From the cell containing the given text, extract its center point as (x, y) coordinate. 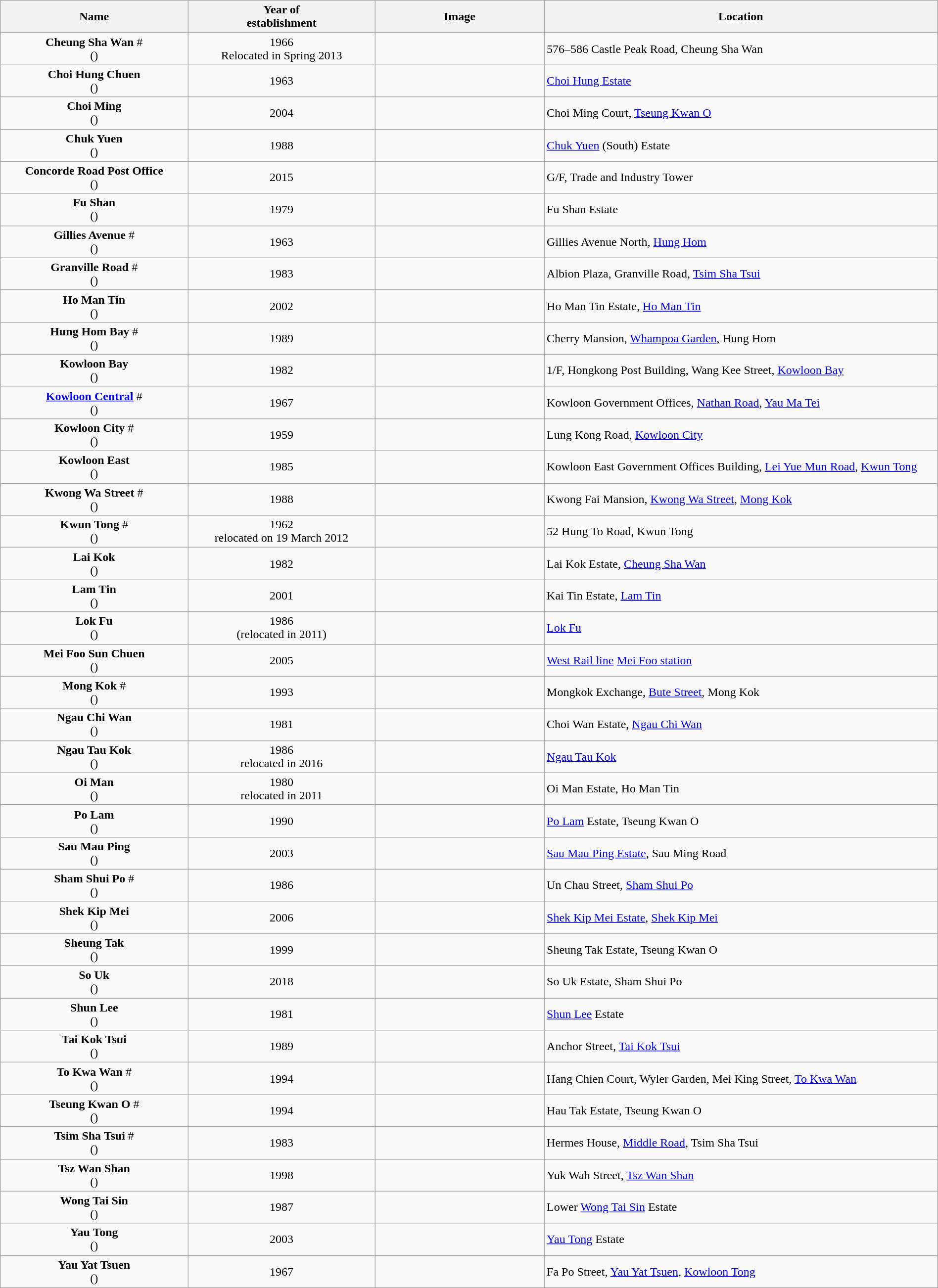
Lam Tin() (94, 596)
1/F, Hongkong Post Building, Wang Kee Street, Kowloon Bay (741, 370)
Mongkok Exchange, Bute Street, Mong Kok (741, 692)
Ho Man Tin Estate, Ho Man Tin (741, 306)
1999 (282, 950)
Anchor Street, Tai Kok Tsui (741, 1047)
Sau Mau Ping Estate, Sau Ming Road (741, 853)
Sau Mau Ping() (94, 853)
Kowloon East() (94, 467)
Name (94, 17)
1990 (282, 821)
Choi Wan Estate, Ngau Chi Wan (741, 724)
Choi Hung Estate (741, 81)
Oi Man Estate, Ho Man Tin (741, 788)
West Rail line Mei Foo station (741, 660)
Lai Kok Estate, Cheung Sha Wan (741, 564)
1987 (282, 1207)
Shun Lee Estate (741, 1014)
1979 (282, 210)
1986relocated in 2016 (282, 757)
Location (741, 17)
G/F, Trade and Industry Tower (741, 177)
2001 (282, 596)
Sheung Tak() (94, 950)
1966Relocated in Spring 2013 (282, 48)
Fu Shan Estate (741, 210)
Cheung Sha Wan #() (94, 48)
Tai Kok Tsui() (94, 1047)
Un Chau Street, Sham Shui Po (741, 885)
Kowloon Bay() (94, 370)
1959 (282, 435)
Ngau Tau Kok (741, 757)
Oi Man() (94, 788)
Lok Fu (741, 628)
Gillies Avenue #() (94, 241)
2005 (282, 660)
Albion Plaza, Granville Road, Tsim Sha Tsui (741, 274)
Yuk Wah Street, Tsz Wan Shan (741, 1175)
Granville Road #() (94, 274)
2018 (282, 982)
Choi Ming Court, Tseung Kwan O (741, 113)
Wong Tai Sin() (94, 1207)
Hau Tak Estate, Tseung Kwan O (741, 1111)
Hermes House, Middle Road, Tsim Sha Tsui (741, 1143)
Hang Chien Court, Wyler Garden, Mei King Street, To Kwa Wan (741, 1078)
Lok Fu() (94, 628)
Kwong Wa Street #() (94, 500)
Lower Wong Tai Sin Estate (741, 1207)
Kowloon East Government Offices Building, Lei Yue Mun Road, Kwun Tong (741, 467)
Sheung Tak Estate, Tseung Kwan O (741, 950)
Chuk Yuen (South) Estate (741, 145)
1993 (282, 692)
Ngau Tau Kok() (94, 757)
Fu Shan() (94, 210)
Shek Kip Mei Estate, Shek Kip Mei (741, 917)
576–586 Castle Peak Road, Cheung Sha Wan (741, 48)
Tseung Kwan O #() (94, 1111)
Tsim Sha Tsui #() (94, 1143)
2002 (282, 306)
Mong Kok #() (94, 692)
Yau Yat Tsuen() (94, 1271)
Choi Ming() (94, 113)
Year ofestablishment (282, 17)
Hung Hom Bay #() (94, 338)
1986(relocated in 2011) (282, 628)
Mei Foo Sun Chuen() (94, 660)
2004 (282, 113)
Kai Tin Estate, Lam Tin (741, 596)
Image (460, 17)
Ngau Chi Wan() (94, 724)
Kwun Tong #() (94, 531)
1985 (282, 467)
Kowloon Central #() (94, 403)
1986 (282, 885)
Kwong Fai Mansion, Kwong Wa Street, Mong Kok (741, 500)
Concorde Road Post Office() (94, 177)
Yau Tong() (94, 1240)
52 Hung To Road, Kwun Tong (741, 531)
Kowloon City #() (94, 435)
So Uk() (94, 982)
1998 (282, 1175)
Shek Kip Mei() (94, 917)
2006 (282, 917)
Fa Po Street, Yau Yat Tsuen, Kowloon Tong (741, 1271)
Tsz Wan Shan() (94, 1175)
Lung Kong Road, Kowloon City (741, 435)
1980relocated in 2011 (282, 788)
Po Lam Estate, Tseung Kwan O (741, 821)
1962relocated on 19 March 2012 (282, 531)
Shun Lee() (94, 1014)
Yau Tong Estate (741, 1240)
Gillies Avenue North, Hung Hom (741, 241)
Po Lam() (94, 821)
Choi Hung Chuen() (94, 81)
Lai Kok() (94, 564)
So Uk Estate, Sham Shui Po (741, 982)
To Kwa Wan #() (94, 1078)
Ho Man Tin() (94, 306)
Sham Shui Po #() (94, 885)
Chuk Yuen() (94, 145)
2015 (282, 177)
Kowloon Government Offices, Nathan Road, Yau Ma Tei (741, 403)
Cherry Mansion, Whampoa Garden, Hung Hom (741, 338)
